Pinpoint the cell where the given text exists, returning its [X, Y] midpoint coordinate. 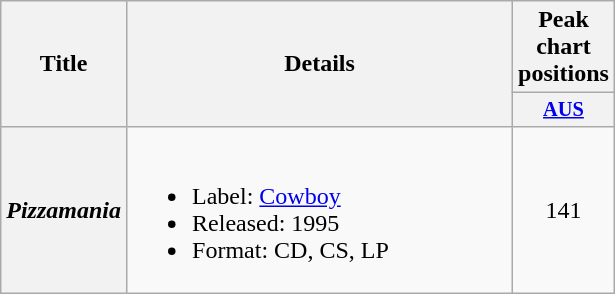
Pizzamania [64, 210]
Title [64, 64]
Peak chart positions [564, 47]
Details [320, 64]
141 [564, 210]
AUS [564, 110]
Label: CowboyReleased: 1995Format: CD, CS, LP [320, 210]
